Detect which cell encompasses the target text, then output its (x, y) center coordinate. 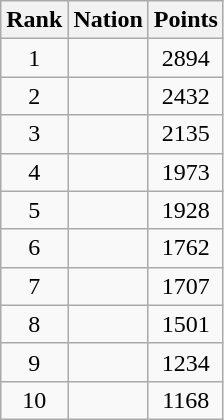
4 (34, 172)
1234 (186, 362)
6 (34, 248)
2 (34, 96)
9 (34, 362)
2894 (186, 58)
1928 (186, 210)
1 (34, 58)
1973 (186, 172)
1707 (186, 286)
Rank (34, 20)
5 (34, 210)
Nation (108, 20)
1168 (186, 400)
3 (34, 134)
2432 (186, 96)
1762 (186, 248)
Points (186, 20)
7 (34, 286)
8 (34, 324)
2135 (186, 134)
1501 (186, 324)
10 (34, 400)
